Determine the (x, y) coordinate at the center of the cell enclosing the given text.  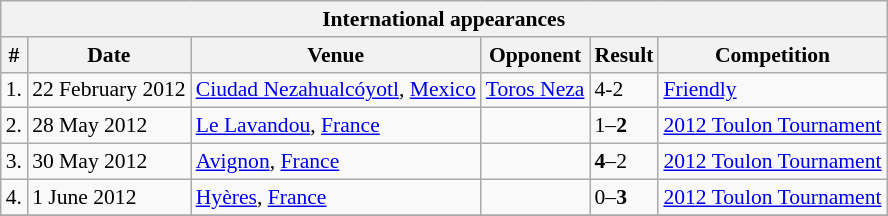
Le Lavandou, France (336, 126)
Avignon, France (336, 162)
Competition (772, 55)
1–2 (624, 126)
# (14, 55)
Venue (336, 55)
Toros Neza (536, 90)
Friendly (772, 90)
Date (109, 55)
Result (624, 55)
2. (14, 126)
22 February 2012 (109, 90)
Ciudad Nezahualcóyotl, Mexico (336, 90)
30 May 2012 (109, 162)
1 June 2012 (109, 197)
Hyères, France (336, 197)
0–3 (624, 197)
Opponent (536, 55)
4-2 (624, 90)
28 May 2012 (109, 126)
3. (14, 162)
1. (14, 90)
International appearances (444, 19)
4. (14, 197)
4–2 (624, 162)
